Return (X, Y) of the center of cell containing provided text 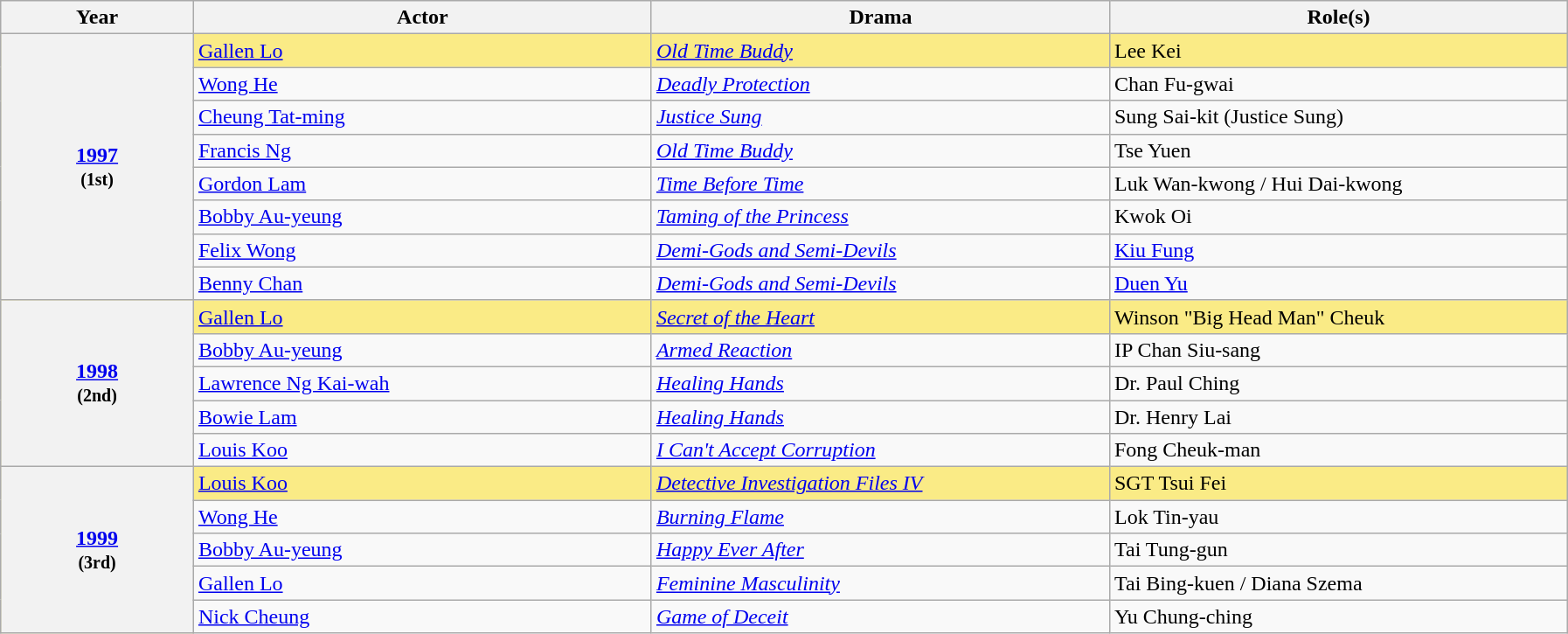
Nick Cheung (422, 617)
Kiu Fung (1338, 250)
Yu Chung-ching (1338, 617)
1997(1st) (98, 167)
1999(3rd) (98, 550)
Happy Ever After (880, 550)
Duen Yu (1338, 283)
Kwok Oi (1338, 217)
I Can't Accept Corruption (880, 450)
Lawrence Ng Kai-wah (422, 383)
Actor (422, 17)
Lee Kei (1338, 51)
Tai Tung-gun (1338, 550)
Game of Deceit (880, 617)
Benny Chan (422, 283)
Deadly Protection (880, 84)
Fong Cheuk-man (1338, 450)
Feminine Masculinity (880, 583)
Felix Wong (422, 250)
Time Before Time (880, 184)
1998(2nd) (98, 383)
Dr. Paul Ching (1338, 383)
Role(s) (1338, 17)
IP Chan Siu-sang (1338, 350)
Dr. Henry Lai (1338, 417)
Francis Ng (422, 150)
Year (98, 17)
Winson "Big Head Man" Cheuk (1338, 317)
Bowie Lam (422, 417)
Tse Yuen (1338, 150)
Justice Sung (880, 117)
SGT Tsui Fei (1338, 484)
Cheung Tat-ming (422, 117)
Lok Tin-yau (1338, 517)
Chan Fu-gwai (1338, 84)
Sung Sai-kit (Justice Sung) (1338, 117)
Tai Bing-kuen / Diana Szema (1338, 583)
Secret of the Heart (880, 317)
Taming of the Princess (880, 217)
Luk Wan-kwong / Hui Dai-kwong (1338, 184)
Drama (880, 17)
Burning Flame (880, 517)
Detective Investigation Files IV (880, 484)
Gordon Lam (422, 184)
Armed Reaction (880, 350)
